Output the [x, y] coordinate of the center of the cell containing the given text.  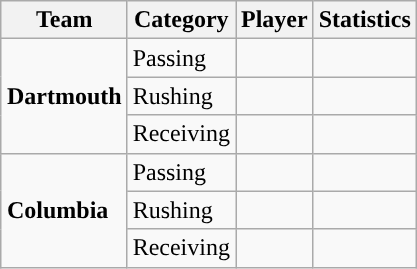
Team [64, 20]
Columbia [64, 210]
Dartmouth [64, 96]
Category [181, 20]
Statistics [364, 20]
Player [275, 20]
